Capture the cell that displays the provided text and extract its [X, Y] central coordinate. 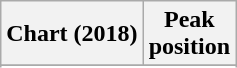
Chart (2018) [72, 34]
Peak position [189, 34]
